From the cell containing the given text, extract its center point as [x, y] coordinate. 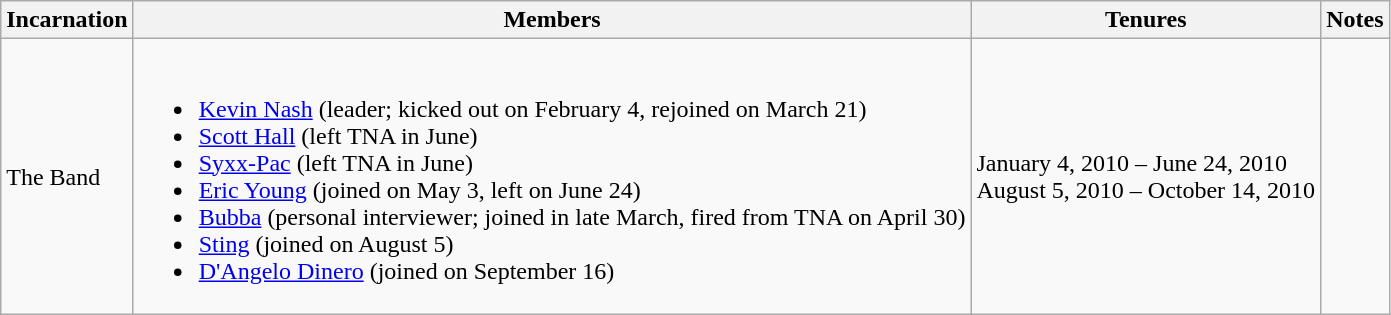
Tenures [1146, 20]
Incarnation [67, 20]
January 4, 2010 – June 24, 2010August 5, 2010 – October 14, 2010 [1146, 176]
The Band [67, 176]
Members [552, 20]
Notes [1355, 20]
